Pinpoint the cell where the given text exists, returning its (X, Y) midpoint coordinate. 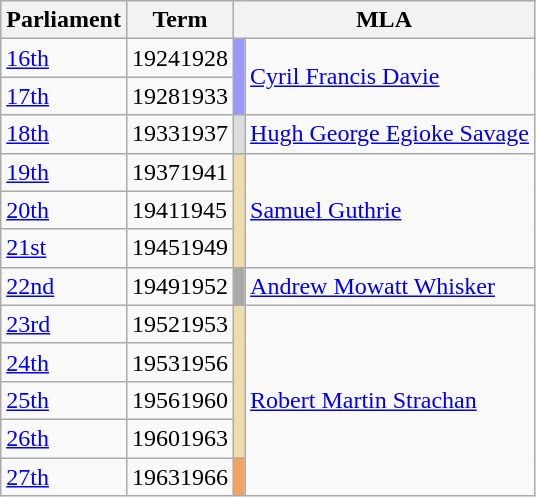
19631966 (180, 477)
25th (64, 400)
19561960 (180, 400)
19451949 (180, 248)
Term (180, 20)
19th (64, 172)
18th (64, 134)
27th (64, 477)
Andrew Mowatt Whisker (390, 286)
Robert Martin Strachan (390, 400)
Hugh George Egioke Savage (390, 134)
20th (64, 210)
17th (64, 96)
24th (64, 362)
19331937 (180, 134)
Cyril Francis Davie (390, 77)
19491952 (180, 286)
22nd (64, 286)
Samuel Guthrie (390, 210)
19371941 (180, 172)
19281933 (180, 96)
16th (64, 58)
23rd (64, 324)
19241928 (180, 58)
21st (64, 248)
19601963 (180, 438)
MLA (384, 20)
19521953 (180, 324)
19531956 (180, 362)
19411945 (180, 210)
26th (64, 438)
Parliament (64, 20)
